For the text-containing cell, return its midpoint in (x, y) coordinate format. 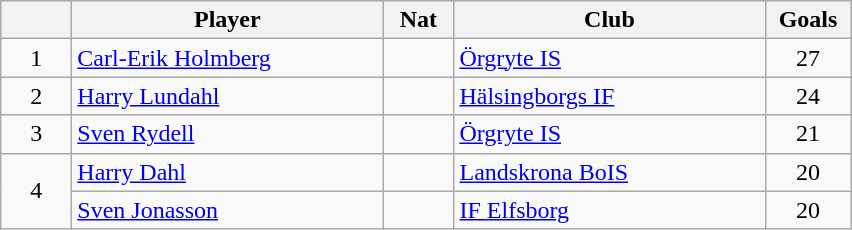
Hälsingborgs IF (610, 96)
1 (36, 58)
3 (36, 134)
21 (808, 134)
Carl-Erik Holmberg (228, 58)
Landskrona BoIS (610, 172)
Club (610, 20)
Player (228, 20)
IF Elfsborg (610, 210)
27 (808, 58)
Goals (808, 20)
4 (36, 191)
Sven Jonasson (228, 210)
Nat (418, 20)
Harry Lundahl (228, 96)
2 (36, 96)
24 (808, 96)
Harry Dahl (228, 172)
Sven Rydell (228, 134)
